For the text-containing cell, return its midpoint in [X, Y] coordinate format. 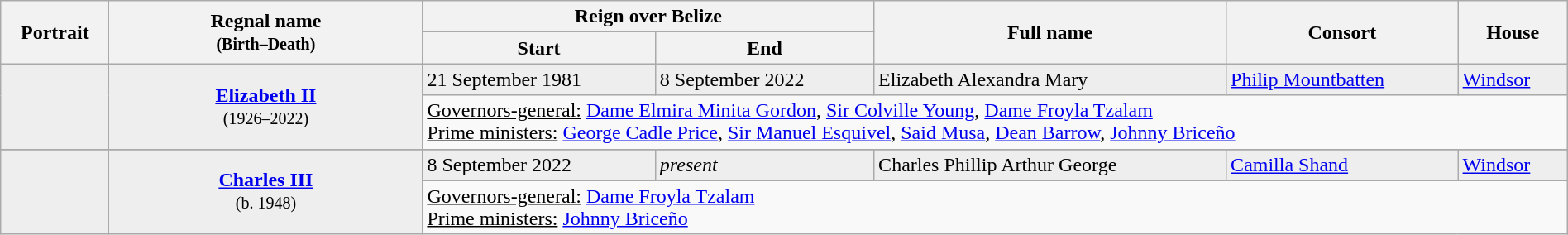
Charles Phillip Arthur George [1050, 165]
Elizabeth II(1926–2022) [266, 106]
Reign over Belize [648, 17]
Regnal name(Birth–Death) [266, 32]
Full name [1050, 32]
Portrait [55, 32]
House [1513, 32]
Charles III(b. 1948) [266, 192]
present [764, 165]
Governors-general: Dame Froyla TzalamPrime ministers: Johnny Briceño [995, 207]
Camilla Shand [1342, 165]
21 September 1981 [539, 79]
Consort [1342, 32]
Elizabeth Alexandra Mary [1050, 79]
Start [539, 48]
Philip Mountbatten [1342, 79]
End [764, 48]
